Search for the cell housing the specified text and yield its (X, Y) center coordinate. 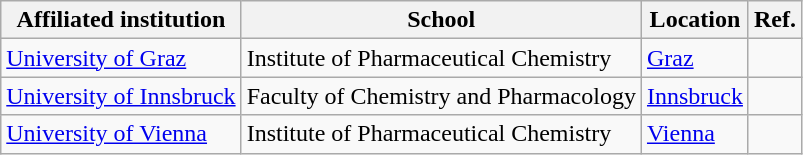
Graz (694, 58)
Ref. (774, 20)
University of Graz (121, 58)
University of Vienna (121, 134)
University of Innsbruck (121, 96)
Vienna (694, 134)
School (441, 20)
Location (694, 20)
Affiliated institution (121, 20)
Innsbruck (694, 96)
Faculty of Chemistry and Pharmacology (441, 96)
